Return (x, y) of the center of cell containing provided text 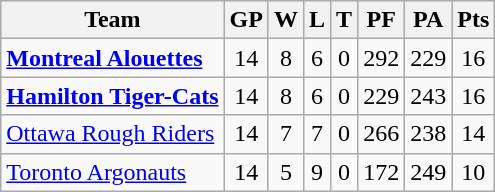
Toronto Argonauts (112, 172)
172 (382, 172)
W (286, 20)
Ottawa Rough Riders (112, 134)
9 (316, 172)
GP (246, 20)
5 (286, 172)
Team (112, 20)
T (344, 20)
249 (428, 172)
243 (428, 96)
Pts (474, 20)
Montreal Alouettes (112, 58)
L (316, 20)
Hamilton Tiger-Cats (112, 96)
PF (382, 20)
10 (474, 172)
292 (382, 58)
PA (428, 20)
238 (428, 134)
266 (382, 134)
